Detect which cell encompasses the target text, then output its (x, y) center coordinate. 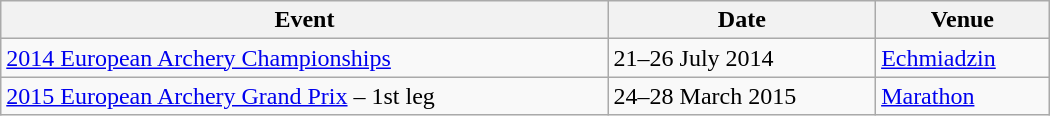
24–28 March 2015 (742, 96)
Echmiadzin (963, 58)
Date (742, 20)
Event (304, 20)
2014 European Archery Championships (304, 58)
Marathon (963, 96)
Venue (963, 20)
2015 European Archery Grand Prix – 1st leg (304, 96)
21–26 July 2014 (742, 58)
